Return (X, Y) of the center of cell containing provided text 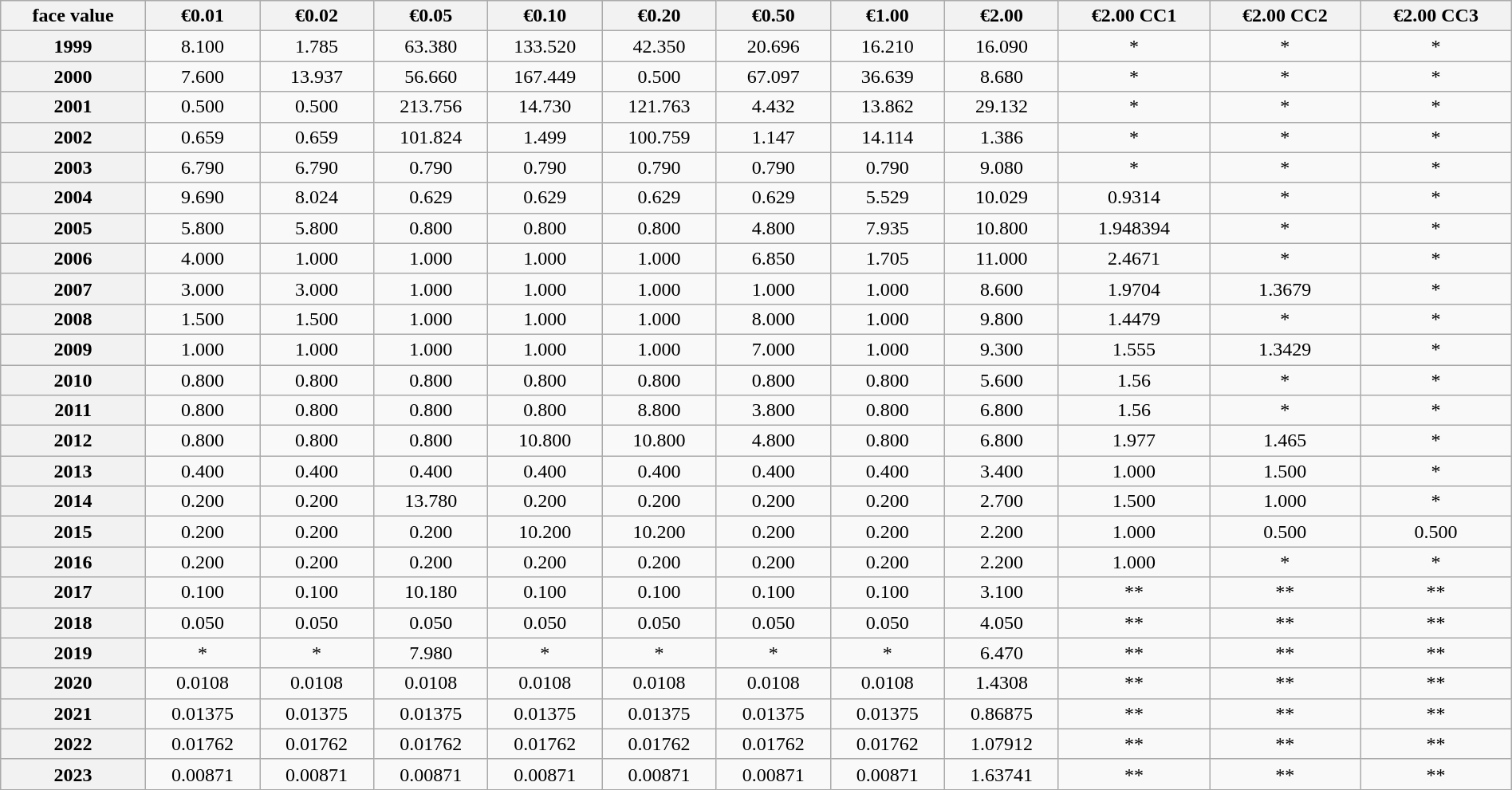
2010 (73, 380)
16.090 (1002, 46)
2000 (73, 77)
€2.00 (1002, 16)
8.000 (774, 319)
4.050 (1002, 623)
63.380 (431, 46)
2019 (73, 653)
13.862 (887, 107)
€0.20 (659, 16)
2005 (73, 228)
2012 (73, 441)
€0.02 (317, 16)
7.000 (774, 349)
7.935 (887, 228)
8.600 (1002, 289)
14.730 (545, 107)
2006 (73, 258)
1.977 (1134, 441)
8.100 (203, 46)
7.600 (203, 77)
1.499 (545, 137)
100.759 (659, 137)
101.824 (431, 137)
€2.00 CC1 (1134, 16)
2.700 (1002, 501)
1.63741 (1002, 774)
1.4308 (1002, 683)
1.386 (1002, 137)
€0.01 (203, 16)
1.705 (887, 258)
10.029 (1002, 198)
9.300 (1002, 349)
6.470 (1002, 653)
1.07912 (1002, 744)
2020 (73, 683)
11.000 (1002, 258)
29.132 (1002, 107)
€2.00 CC2 (1286, 16)
3.800 (774, 411)
4.000 (203, 258)
2014 (73, 501)
0.86875 (1002, 713)
16.210 (887, 46)
6.850 (774, 258)
42.350 (659, 46)
5.529 (887, 198)
1.555 (1134, 349)
1.3679 (1286, 289)
5.600 (1002, 380)
67.097 (774, 77)
2007 (73, 289)
2002 (73, 137)
€0.50 (774, 16)
13.780 (431, 501)
face value (73, 16)
2001 (73, 107)
1.785 (317, 46)
9.800 (1002, 319)
2011 (73, 411)
133.520 (545, 46)
€2.00 CC3 (1435, 16)
1.948394 (1134, 228)
10.180 (431, 592)
2013 (73, 471)
2023 (73, 774)
4.432 (774, 107)
167.449 (545, 77)
2017 (73, 592)
1999 (73, 46)
0.9314 (1134, 198)
3.400 (1002, 471)
8.800 (659, 411)
2022 (73, 744)
2004 (73, 198)
1.147 (774, 137)
1.4479 (1134, 319)
2015 (73, 532)
8.680 (1002, 77)
2016 (73, 562)
56.660 (431, 77)
1.3429 (1286, 349)
14.114 (887, 137)
2003 (73, 167)
1.465 (1286, 441)
20.696 (774, 46)
9.080 (1002, 167)
7.980 (431, 653)
2021 (73, 713)
3.100 (1002, 592)
€0.05 (431, 16)
2008 (73, 319)
9.690 (203, 198)
€0.10 (545, 16)
213.756 (431, 107)
8.024 (317, 198)
13.937 (317, 77)
121.763 (659, 107)
€1.00 (887, 16)
2.4671 (1134, 258)
1.9704 (1134, 289)
36.639 (887, 77)
2018 (73, 623)
2009 (73, 349)
